Extract the (X, Y) coordinate from the center of the cell holding the provided text.  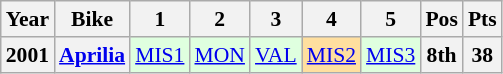
1 (160, 19)
Aprilia (92, 55)
4 (332, 19)
Pos (442, 19)
MIS1 (160, 55)
5 (390, 19)
3 (276, 19)
MIS2 (332, 55)
MON (220, 55)
2 (220, 19)
Bike (92, 19)
38 (482, 55)
2001 (28, 55)
Year (28, 19)
8th (442, 55)
MIS3 (390, 55)
VAL (276, 55)
Pts (482, 19)
